Provide the [X, Y] coordinate of the cell's center where the given text is located.  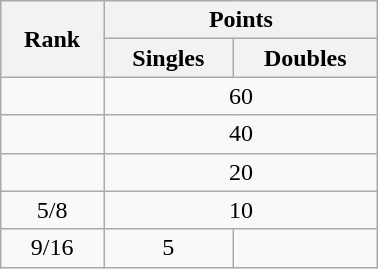
Rank [52, 39]
Singles [168, 58]
9/16 [52, 248]
40 [241, 134]
60 [241, 96]
20 [241, 172]
10 [241, 210]
Doubles [306, 58]
5 [168, 248]
5/8 [52, 210]
Points [241, 20]
